Scan for the cell matching the given text and deliver its (X, Y) coordinate at center. 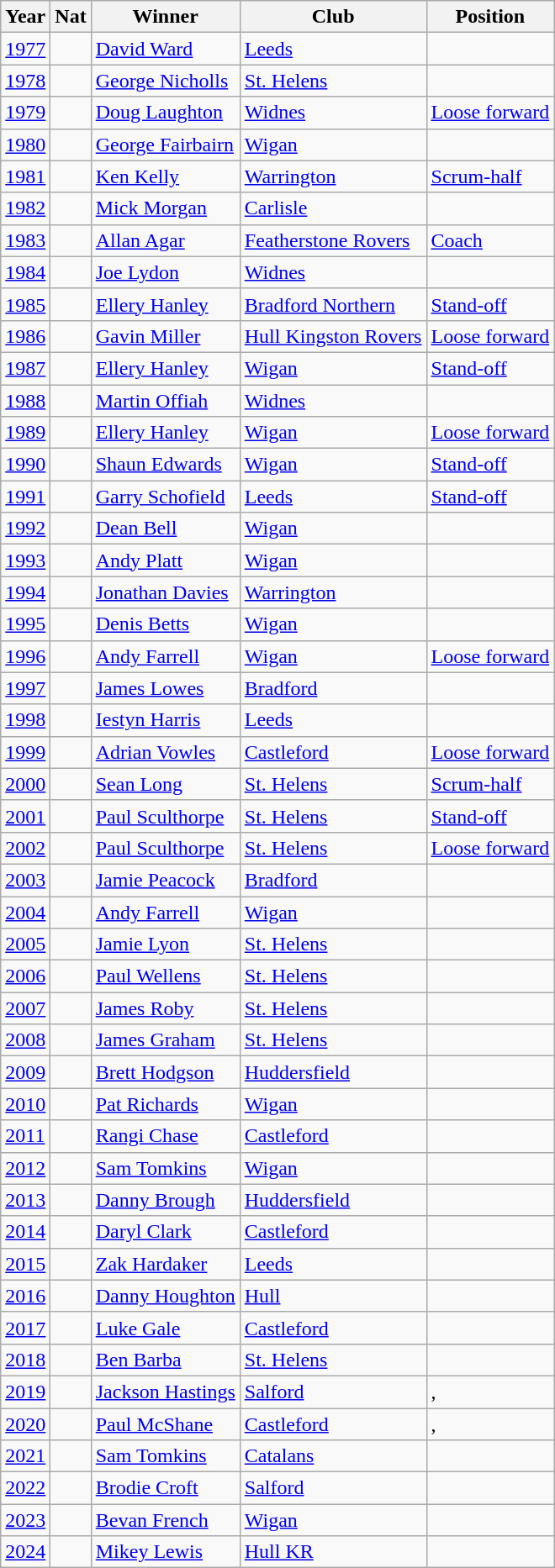
Brodie Croft (165, 1488)
2002 (25, 848)
Year (25, 17)
James Lowes (165, 688)
Joe Lydon (165, 272)
Denis Betts (165, 624)
Ken Kelly (165, 176)
1987 (25, 368)
1992 (25, 529)
2016 (25, 1296)
1983 (25, 240)
1980 (25, 145)
Bradford Northern (333, 304)
1986 (25, 336)
1996 (25, 656)
2001 (25, 816)
2017 (25, 1328)
1998 (25, 720)
2022 (25, 1488)
Garry Schofield (165, 497)
Sean Long (165, 784)
Brett Hodgson (165, 1072)
1988 (25, 401)
Dean Bell (165, 529)
2019 (25, 1392)
Jamie Lyon (165, 944)
2012 (25, 1168)
Shaun Edwards (165, 465)
2007 (25, 1008)
2005 (25, 944)
1990 (25, 465)
1989 (25, 433)
Daryl Clark (165, 1232)
2004 (25, 912)
Jamie Peacock (165, 880)
Iestyn Harris (165, 720)
George Fairbairn (165, 145)
2024 (25, 1552)
Nat (71, 17)
Hull KR (333, 1552)
2020 (25, 1424)
2018 (25, 1360)
Paul Wellens (165, 976)
Jackson Hastings (165, 1392)
Hull (333, 1296)
2006 (25, 976)
1993 (25, 560)
Zak Hardaker (165, 1264)
2023 (25, 1520)
Carlisle (333, 208)
1978 (25, 81)
Ben Barba (165, 1360)
Martin Offiah (165, 401)
Winner (165, 17)
James Graham (165, 1040)
2008 (25, 1040)
1977 (25, 49)
2011 (25, 1136)
1985 (25, 304)
1999 (25, 752)
Rangi Chase (165, 1136)
Coach (490, 240)
Pat Richards (165, 1104)
Jonathan Davies (165, 592)
Mikey Lewis (165, 1552)
1994 (25, 592)
Mick Morgan (165, 208)
Adrian Vowles (165, 752)
Paul McShane (165, 1424)
1982 (25, 208)
2010 (25, 1104)
Doug Laughton (165, 113)
2014 (25, 1232)
1997 (25, 688)
Allan Agar (165, 240)
James Roby (165, 1008)
2000 (25, 784)
1979 (25, 113)
Gavin Miller (165, 336)
Club (333, 17)
2009 (25, 1072)
2003 (25, 880)
David Ward (165, 49)
Luke Gale (165, 1328)
Danny Houghton (165, 1296)
Bevan French (165, 1520)
Andy Platt (165, 560)
1984 (25, 272)
Catalans (333, 1456)
Hull Kingston Rovers (333, 336)
George Nicholls (165, 81)
1981 (25, 176)
2021 (25, 1456)
Danny Brough (165, 1200)
Featherstone Rovers (333, 240)
1991 (25, 497)
Position (490, 17)
2013 (25, 1200)
2015 (25, 1264)
1995 (25, 624)
